Capture the cell that displays the provided text and extract its (X, Y) central coordinate. 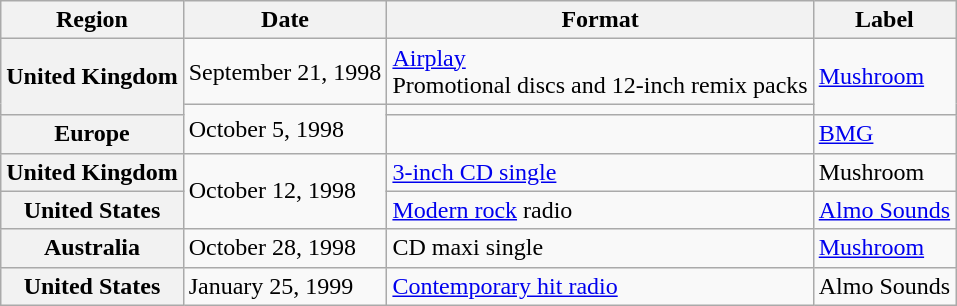
Modern rock radio (600, 210)
Region (92, 20)
October 28, 1998 (285, 248)
Europe (92, 134)
October 12, 1998 (285, 191)
September 21, 1998 (285, 72)
3-inch CD single (600, 172)
BMG (884, 134)
Australia (92, 248)
Contemporary hit radio (600, 286)
October 5, 1998 (285, 128)
CD maxi single (600, 248)
Label (884, 20)
Format (600, 20)
Date (285, 20)
Airplay Promotional discs and 12-inch remix packs (600, 72)
January 25, 1999 (285, 286)
